For the text-containing cell, return its midpoint in [x, y] coordinate format. 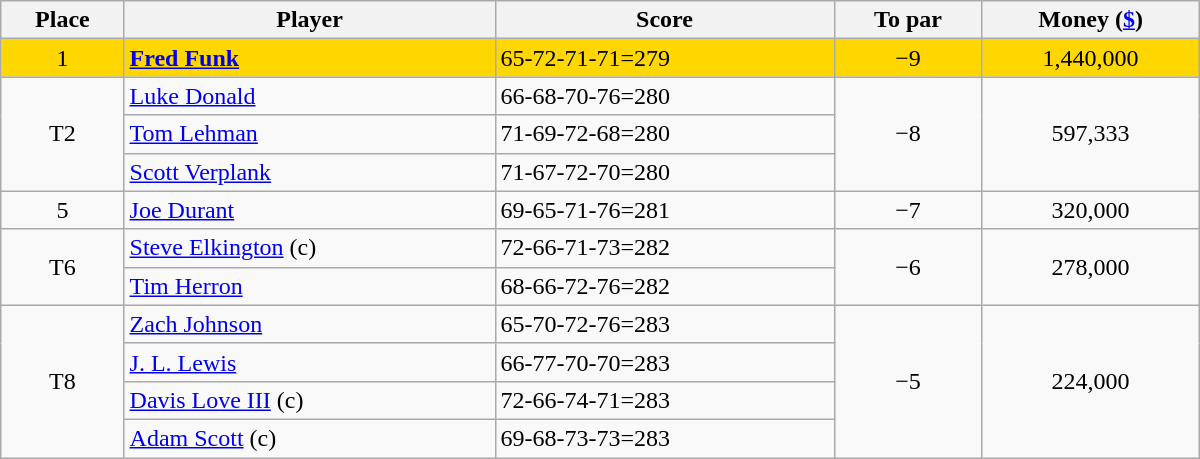
T8 [62, 381]
597,333 [1090, 134]
−7 [908, 210]
Davis Love III (c) [310, 400]
66-77-70-70=283 [664, 362]
Zach Johnson [310, 324]
J. L. Lewis [310, 362]
278,000 [1090, 267]
68-66-72-76=282 [664, 286]
Tim Herron [310, 286]
69-65-71-76=281 [664, 210]
Steve Elkington (c) [310, 248]
5 [62, 210]
Place [62, 20]
1,440,000 [1090, 58]
Fred Funk [310, 58]
1 [62, 58]
−5 [908, 381]
71-67-72-70=280 [664, 172]
69-68-73-73=283 [664, 438]
72-66-74-71=283 [664, 400]
Money ($) [1090, 20]
T6 [62, 267]
Luke Donald [310, 96]
Score [664, 20]
Player [310, 20]
To par [908, 20]
224,000 [1090, 381]
Scott Verplank [310, 172]
71-69-72-68=280 [664, 134]
66-68-70-76=280 [664, 96]
72-66-71-73=282 [664, 248]
−9 [908, 58]
T2 [62, 134]
320,000 [1090, 210]
Adam Scott (c) [310, 438]
Tom Lehman [310, 134]
−6 [908, 267]
Joe Durant [310, 210]
65-70-72-76=283 [664, 324]
65-72-71-71=279 [664, 58]
−8 [908, 134]
